Capture the cell that displays the provided text and extract its [x, y] central coordinate. 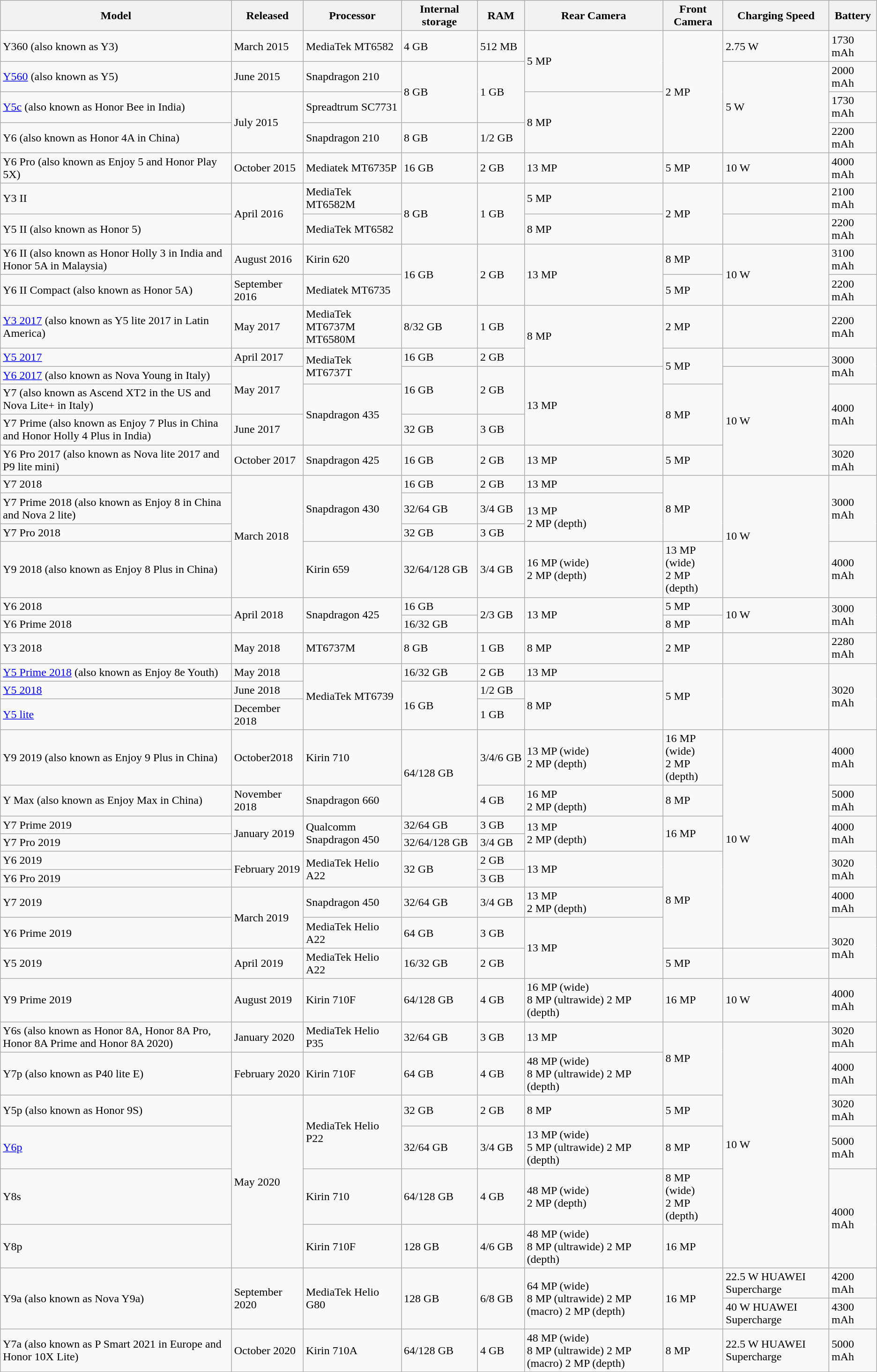
Y6 2019 [116, 860]
Y6 2018 [116, 606]
January 2020 [267, 1037]
8/32 GB [439, 326]
Y7 2019 [116, 902]
6/8 GB [501, 1298]
July 2015 [267, 122]
Y3 2018 [116, 648]
2100 mAh [853, 199]
Y7p (also known as P40 lite E) [116, 1074]
Y6 Prime 2019 [116, 933]
Y7 Pro 2019 [116, 843]
MediaTek Helio P35 [352, 1037]
October 2017 [267, 460]
Qualcomm Snapdragon 450 [352, 834]
Front Camera [693, 16]
Y560 (also known as Y5) [116, 77]
September 2020 [267, 1298]
March 2019 [267, 918]
May 2020 [267, 1181]
September 2016 [267, 289]
Y5 2018 [116, 690]
Spreadtrum SC7731 [352, 107]
Y5 lite [116, 714]
Battery [853, 16]
MT6737M [352, 648]
Y6 II Compact (also known as Honor 5A) [116, 289]
June 2015 [267, 77]
Snapdragon 450 [352, 902]
16 MP2 MP (depth) [594, 800]
October 2015 [267, 168]
Y6s (also known as Honor 8A, Honor 8A Pro, Honor 8A Prime and Honor 8A 2020) [116, 1037]
48 MP (wide)8 MP (ultrawide) 2 MP (macro) 2 MP (depth) [594, 1350]
Y3 2017 (also known as Y5 lite 2017 in Latin America) [116, 326]
64 MP (wide)8 MP (ultrawide) 2 MP (macro) 2 MP (depth) [594, 1298]
Y5 2017 [116, 357]
Y7a (also known as P Smart 2021 in Europe and Honor 10X Lite) [116, 1350]
Snapdragon 435 [352, 415]
MediaTek Helio P22 [352, 1132]
Released [267, 16]
Y7 2018 [116, 484]
December 2018 [267, 714]
Rear Camera [594, 16]
5 W [776, 107]
Mediatek MT6735P [352, 168]
Y5 2019 [116, 963]
16 MP (wide)8 MP (ultrawide) 2 MP (depth) [594, 1000]
March 2015 [267, 46]
Y7 Pro 2018 [116, 533]
February 2020 [267, 1074]
April 2019 [267, 963]
October2018 [267, 757]
August 2019 [267, 1000]
4200 mAh [853, 1283]
Y8p [116, 1246]
Y6 Pro 2019 [116, 878]
June 2017 [267, 430]
Y9 2019 (also known as Enjoy 9 Plus in China) [116, 757]
40 W HUAWEI Supercharge [776, 1313]
Processor [352, 16]
Y5p (also known as Honor 9S) [116, 1110]
March 2018 [267, 536]
RAM [501, 16]
Y3 II [116, 199]
November 2018 [267, 800]
Model [116, 16]
Y7 Prime (also known as Enjoy 7 Plus in China and Honor Holly 4 Plus in India) [116, 430]
Kirin 659 [352, 570]
Y6p [116, 1147]
Snapdragon 430 [352, 509]
MediaTek Helio G80 [352, 1298]
Y6 II (also known as Honor Holly 3 in India and Honor 5A in Malaysia) [116, 260]
April 2018 [267, 615]
February 2019 [267, 869]
MediaTek MT6737T [352, 366]
Y7 (also known as Ascend XT2 in the US and Nova Lite+ in Italy) [116, 399]
3100 mAh [853, 260]
512 MB [501, 46]
Y7 Prime 2019 [116, 825]
August 2016 [267, 260]
2.75 W [776, 46]
April 2017 [267, 357]
June 2018 [267, 690]
Y6 (also known as Honor 4A in China) [116, 138]
Y6 Pro (also known as Enjoy 5 and Honor Play 5X) [116, 168]
Kirin 620 [352, 260]
Charging Speed [776, 16]
MediaTek MT6582M [352, 199]
Y5 Prime 2018 (also known as Enjoy 8e Youth) [116, 672]
April 2016 [267, 214]
Snapdragon 660 [352, 800]
Y9a (also known as Nova Y9a) [116, 1298]
3/4/6 GB [501, 757]
MediaTek MT6737MMT6580M [352, 326]
Y5c (also known as Honor Bee in India) [116, 107]
MediaTek MT6739 [352, 696]
October 2020 [267, 1350]
2000 mAh [853, 77]
Y6 2017 (also known as Nova Young in Italy) [116, 375]
January 2019 [267, 834]
Y Max (also known as Enjoy Max in China) [116, 800]
Y5 II (also known as Honor 5) [116, 229]
Y6 Prime 2018 [116, 624]
48 MP (wide)2 MP (depth) [594, 1196]
8 MP (wide)2 MP (depth) [693, 1196]
Mediatek MT6735 [352, 289]
Y6 Pro 2017 (also known as Nova lite 2017 and P9 lite mini) [116, 460]
Kirin 710A [352, 1350]
Y9 Prime 2019 [116, 1000]
Y7 Prime 2018 (also known as Enjoy 8 in China and Nova 2 lite) [116, 509]
2/3 GB [501, 615]
4/6 GB [501, 1246]
Y360 (also known as Y3) [116, 46]
13 MP (wide)5 MP (ultrawide) 2 MP (depth) [594, 1147]
Y8s [116, 1196]
4300 mAh [853, 1313]
Y9 2018 (also known as Enjoy 8 Plus in China) [116, 570]
2280 mAh [853, 648]
Internal storage [439, 16]
